Capture the cell that displays the provided text and extract its (x, y) central coordinate. 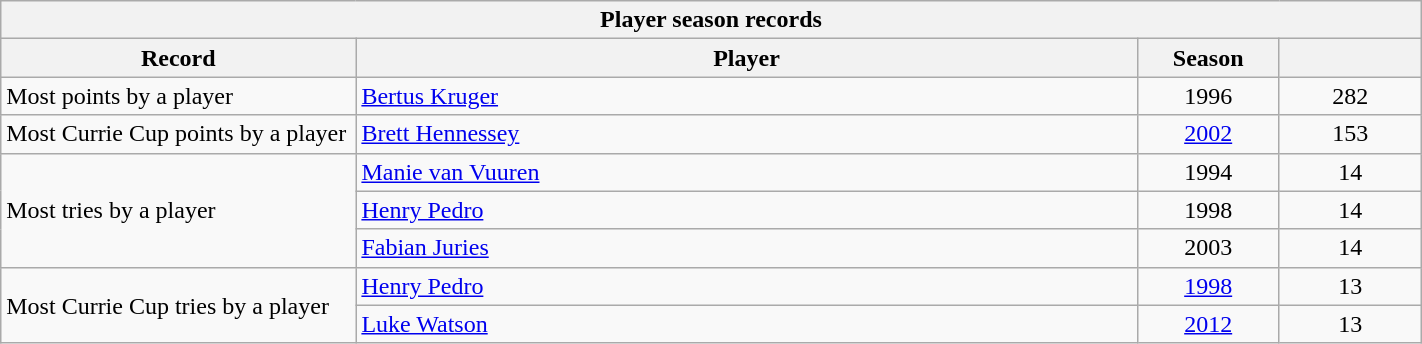
Player season records (711, 20)
Most points by a player (178, 96)
Most Currie Cup tries by a player (178, 305)
Luke Watson (746, 324)
Record (178, 58)
Fabian Juries (746, 248)
Bertus Kruger (746, 96)
Brett Hennessey (746, 134)
Season (1208, 58)
Manie van Vuuren (746, 172)
Most Currie Cup points by a player (178, 134)
1994 (1208, 172)
Most tries by a player (178, 210)
2012 (1208, 324)
1996 (1208, 96)
2002 (1208, 134)
Player (746, 58)
153 (1350, 134)
282 (1350, 96)
2003 (1208, 248)
